From the cell containing the given text, extract its center point as [x, y] coordinate. 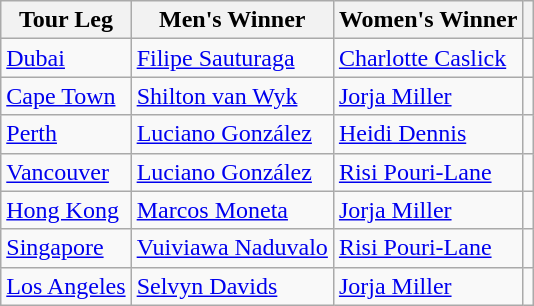
Marcos Moneta [232, 210]
Vuiviawa Naduvalo [232, 248]
Perth [66, 134]
Heidi Dennis [428, 134]
Cape Town [66, 96]
Tour Leg [66, 20]
Women's Winner [428, 20]
Filipe Sauturaga [232, 58]
Charlotte Caslick [428, 58]
Shilton van Wyk [232, 96]
Dubai [66, 58]
Selvyn Davids [232, 286]
Men's Winner [232, 20]
Singapore [66, 248]
Vancouver [66, 172]
Hong Kong [66, 210]
Los Angeles [66, 286]
